Capture the cell that displays the provided text and extract its [x, y] central coordinate. 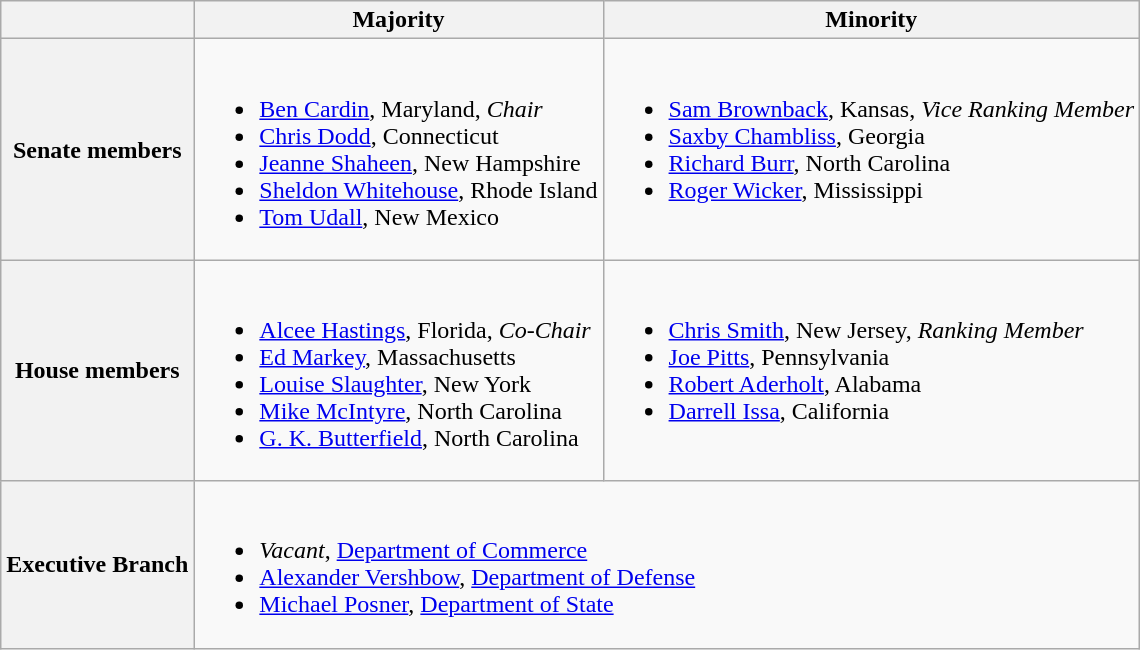
Vacant, Department of CommerceAlexander Vershbow, Department of DefenseMichael Posner, Department of State [667, 564]
Majority [398, 20]
Senate members [98, 150]
Ben Cardin, Maryland, ChairChris Dodd, ConnecticutJeanne Shaheen, New HampshireSheldon Whitehouse, Rhode IslandTom Udall, New Mexico [398, 150]
Executive Branch [98, 564]
Sam Brownback, Kansas, Vice Ranking MemberSaxby Chambliss, GeorgiaRichard Burr, North CarolinaRoger Wicker, Mississippi [872, 150]
Alcee Hastings, Florida, Co-ChairEd Markey, MassachusettsLouise Slaughter, New YorkMike McIntyre, North CarolinaG. K. Butterfield, North Carolina [398, 370]
Chris Smith, New Jersey, Ranking MemberJoe Pitts, PennsylvaniaRobert Aderholt, AlabamaDarrell Issa, California [872, 370]
Minority [872, 20]
House members [98, 370]
